Pinpoint the cell where the given text exists, returning its [x, y] midpoint coordinate. 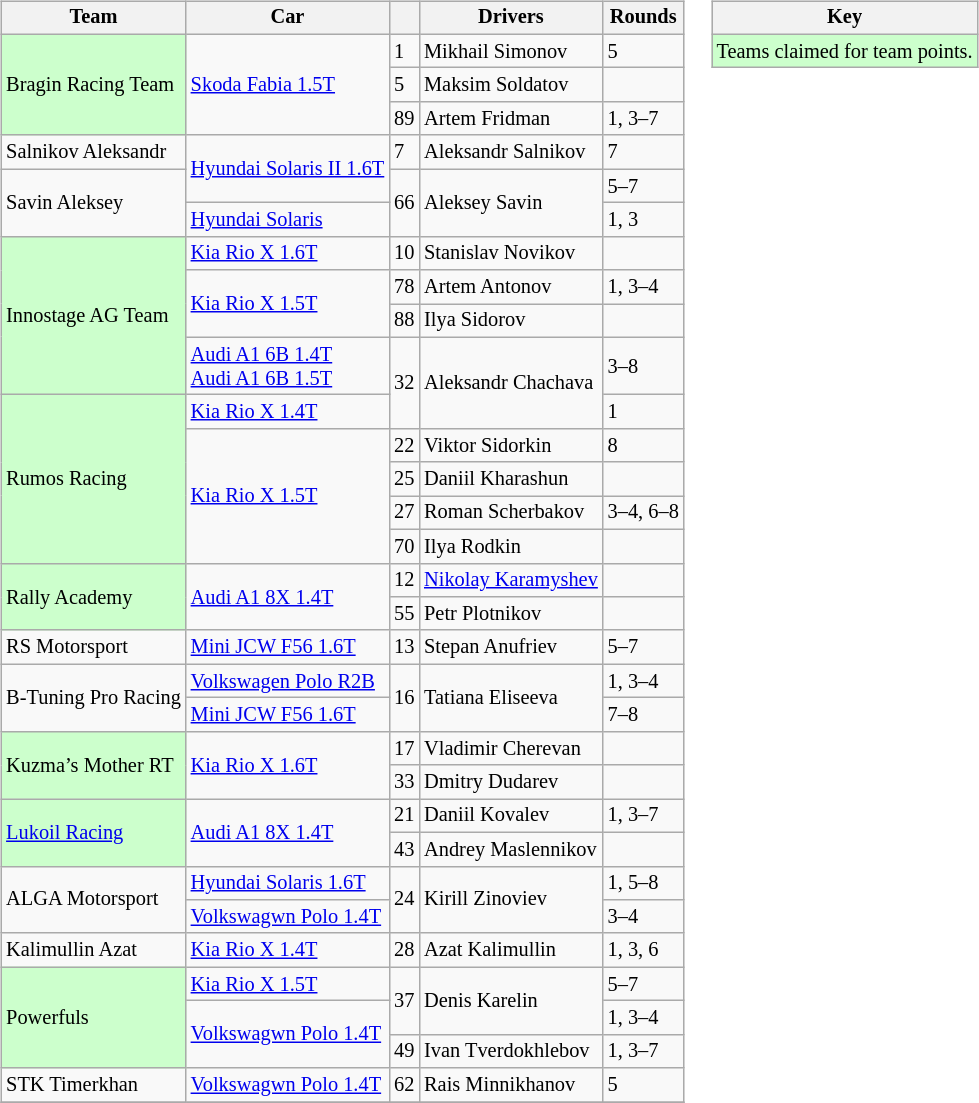
Tatiana Eliseeva [511, 698]
Rais Minnikhanov [511, 1085]
Powerfuls [94, 1018]
Hyundai Solaris 1.6T [288, 883]
Rumos Racing [94, 479]
Nikolay Karamyshev [511, 580]
49 [404, 1051]
Andrey Maslennikov [511, 849]
Kuzma’s Mother RT [94, 764]
8 [644, 446]
32 [404, 382]
Daniil Kharashun [511, 479]
Car [288, 18]
Hyundai Solaris II 1.6T [288, 168]
70 [404, 546]
Petr Plotnikov [511, 614]
Kalimullin Azat [94, 950]
STK Timerkhan [94, 1085]
Artem Fridman [511, 119]
Lukoil Racing [94, 832]
24 [404, 900]
Aleksandr Salnikov [511, 152]
Stepan Anufriev [511, 647]
Skoda Fabia 1.5T [288, 84]
33 [404, 782]
Vladimir Cherevan [511, 748]
Volkswagen Polo R2B [288, 681]
B-Tuning Pro Racing [94, 698]
Savin Aleksey [94, 202]
RS Motorsport [94, 647]
Dmitry Dudarev [511, 782]
Artem Antonov [511, 287]
3–4 [644, 917]
89 [404, 119]
Drivers [511, 18]
21 [404, 816]
10 [404, 253]
27 [404, 513]
Mikhail Simonov [511, 51]
55 [404, 614]
Ilya Rodkin [511, 546]
Maksim Soldatov [511, 85]
Key [845, 18]
25 [404, 479]
Viktor Sidorkin [511, 446]
Audi A1 6B 1.4TAudi A1 6B 1.5T [288, 366]
Salnikov Aleksandr [94, 152]
16 [404, 698]
78 [404, 287]
Bragin Racing Team [94, 84]
37 [404, 1000]
Innostage AG Team [94, 316]
Team [94, 18]
3–4, 6–8 [644, 513]
22 [404, 446]
17 [404, 748]
Azat Kalimullin [511, 950]
Teams claimed for team points. [845, 51]
62 [404, 1085]
1, 3, 6 [644, 950]
Daniil Kovalev [511, 816]
Ilya Sidorov [511, 321]
Roman Scherbakov [511, 513]
1, 3 [644, 220]
1, 5–8 [644, 883]
ALGA Motorsport [94, 900]
12 [404, 580]
Hyundai Solaris [288, 220]
43 [404, 849]
Rally Academy [94, 596]
3–8 [644, 366]
28 [404, 950]
Aleksey Savin [511, 202]
88 [404, 321]
Aleksandr Chachava [511, 382]
13 [404, 647]
Rounds [644, 18]
Ivan Tverdokhlebov [511, 1051]
7–8 [644, 715]
Denis Karelin [511, 1000]
66 [404, 202]
Stanislav Novikov [511, 253]
Kirill Zinoviev [511, 900]
